Return [X, Y] of the center of cell containing provided text 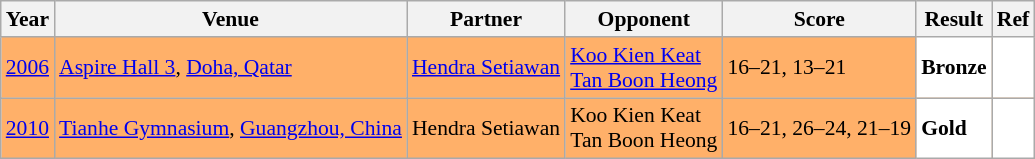
Bronze [954, 68]
16–21, 13–21 [819, 68]
16–21, 26–24, 21–19 [819, 128]
Opponent [644, 19]
Score [819, 19]
Aspire Hall 3, Doha, Qatar [230, 68]
Gold [954, 128]
Result [954, 19]
Tianhe Gymnasium, Guangzhou, China [230, 128]
Venue [230, 19]
Ref [1013, 19]
2006 [28, 68]
Partner [486, 19]
2010 [28, 128]
Year [28, 19]
